Output the (X, Y) coordinate of the center of the cell containing the given text.  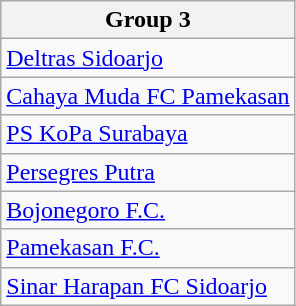
Group 3 (148, 20)
Persegres Putra (148, 172)
Cahaya Muda FC Pamekasan (148, 96)
Sinar Harapan FC Sidoarjo (148, 286)
Pamekasan F.C. (148, 248)
Bojonegoro F.C. (148, 210)
Deltras Sidoarjo (148, 58)
PS KoPa Surabaya (148, 134)
